Detect which cell encompasses the target text, then output its (x, y) center coordinate. 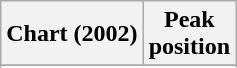
Peakposition (189, 34)
Chart (2002) (72, 34)
